Return [X, Y] of the center of cell containing provided text 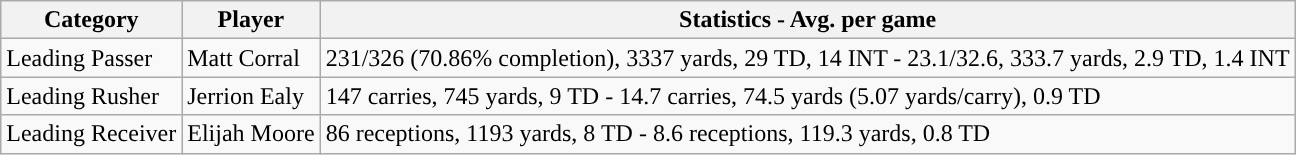
Jerrion Ealy [251, 96]
Leading Passer [92, 58]
Player [251, 20]
Category [92, 20]
86 receptions, 1193 yards, 8 TD - 8.6 receptions, 119.3 yards, 0.8 TD [808, 134]
Leading Receiver [92, 134]
Elijah Moore [251, 134]
Leading Rusher [92, 96]
Statistics - Avg. per game [808, 20]
Matt Corral [251, 58]
231/326 (70.86% completion), 3337 yards, 29 TD, 14 INT - 23.1/32.6, 333.7 yards, 2.9 TD, 1.4 INT [808, 58]
147 carries, 745 yards, 9 TD - 14.7 carries, 74.5 yards (5.07 yards/carry), 0.9 TD [808, 96]
